Extract the [X, Y] coordinate from the center of the cell holding the provided text.  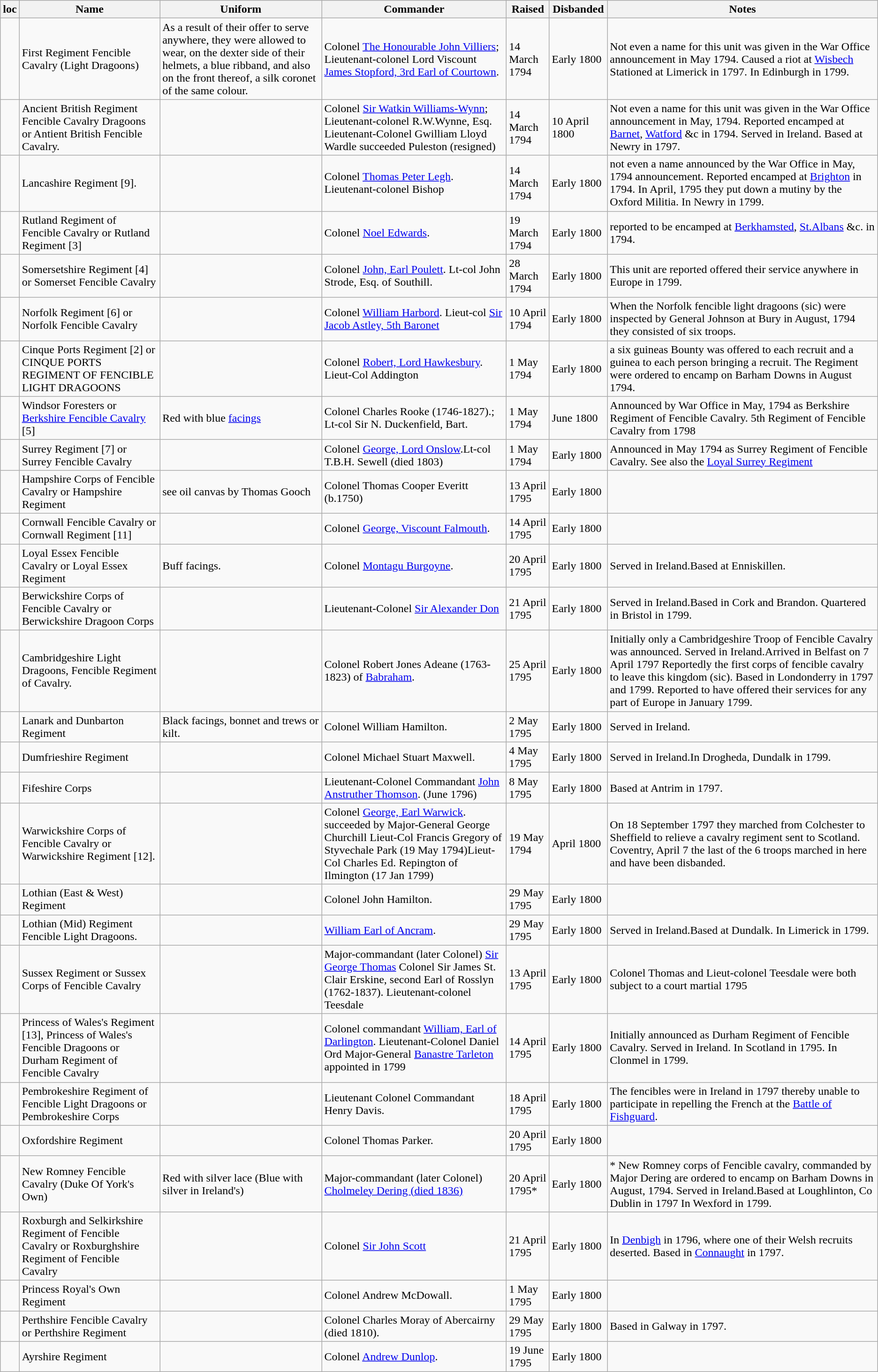
Cambridgeshire Light Dragoons, Fencible Regiment of Cavalry. [90, 671]
Fifeshire Corps [90, 788]
Colonel Montagu Burgoyne. [414, 566]
Rutland Regiment of Fencible Cavalry or Rutland Regiment [3] [90, 233]
see oil canvas by Thomas Gooch [241, 492]
Colonel Thomas Parker. [414, 1141]
Colonel Robert Jones Adeane (1763-1823) of Babraham. [414, 671]
Roxburgh and Selkirkshire Regiment of Fencible Cavalry or Roxburghshire Regiment of Fencible Cavalry [90, 1246]
Uniform [241, 9]
Notes [742, 9]
Cornwall Fencible Cavalry or Cornwall Regiment [11] [90, 528]
Disbanded [578, 9]
Colonel Sir John Scott [414, 1246]
Black facings, bonnet and trews or kilt. [241, 727]
Hampshire Corps of Fencible Cavalry or Hampshire Regiment [90, 492]
Colonel The Honourable John Villiers; Lieutenant-colonel Lord Viscount James Stopford, 3rd Earl of Courtown. [414, 59]
Perthshire Fencible Cavalry or Perthshire Regiment [90, 1326]
Lothian (Mid) Regiment Fencible Light Dragoons. [90, 930]
Colonel John Hamilton. [414, 900]
19 June 1795 [528, 1357]
loc [10, 9]
Colonel Noel Edwards. [414, 233]
Served in Ireland.In Drogheda, Dundalk in 1799. [742, 757]
Berwickshire Corps of Fencible Cavalry or Berwickshire Dragoon Corps [90, 609]
Name [90, 9]
Announced in May 1794 as Surrey Regiment of Fencible Cavalry. See also the Loyal Surrey Regiment [742, 455]
Princess of Wales's Regiment [13], Princess of Wales's Fencible Dragoons or Durham Regiment of Fencible Cavalry [90, 1048]
Ancient British Regiment Fencible Cavalry Dragoons or Antient British Fencible Cavalry. [90, 128]
Red with silver lace (Blue with silver in Ireland's) [241, 1184]
19 May 1794 [528, 843]
April 1800 [578, 843]
Colonel George, Lord Onslow.Lt-col T.B.H. Sewell (died 1803) [414, 455]
Colonel Sir Watkin Williams-Wynn; Lieutenant-colonel R.W.Wynne, Esq. Lieutenant-Colonel Gwilliam Lloyd Wardle succeeded Puleston (resigned) [414, 128]
Colonel William Hamilton. [414, 727]
Served in Ireland. [742, 727]
When the Norfolk fencible light dragoons (sic) were inspected by General Johnson at Bury in August, 1794 they consisted of six troops. [742, 319]
Lieutenant Colonel Commandant Henry Davis. [414, 1104]
Colonel Andrew McDowall. [414, 1296]
Based at Antrim in 1797. [742, 788]
18 April 1795 [528, 1104]
1 May 1795 [528, 1296]
Announced by War Office in May, 1794 as Berkshire Regiment of Fencible Cavalry. 5th Regiment of Fencible Cavalry from 1798 [742, 418]
Colonel Andrew Dunlop. [414, 1357]
28 March 1794 [528, 276]
25 April 1795 [528, 671]
Windsor Foresters or Berkshire Fencible Cavalry [5] [90, 418]
Colonel John, Earl Poulett. Lt-col John Strode, Esq. of Southill. [414, 276]
Lieutenant-Colonel Commandant John Anstruther Thomson. (June 1796) [414, 788]
Cinque Ports Regiment [2] or CINQUE PORTS REGIMENT OF FENCIBLE LIGHT DRAGOONS [90, 369]
In Denbigh in 1796, where one of their Welsh recruits deserted. Based in Connaught in 1797. [742, 1246]
Based in Galway in 1797. [742, 1326]
Colonel Michael Stuart Maxwell. [414, 757]
William Earl of Ancram. [414, 930]
June 1800 [578, 418]
Colonel Thomas and Lieut-colonel Teesdale were both subject to a court martial 1795 [742, 979]
This unit are reported offered their service anywhere in Europe in 1799. [742, 276]
Colonel Robert, Lord Hawkesbury. Lieut-Col Addington [414, 369]
8 May 1795 [528, 788]
Surrey Regiment [7] or Surrey Fencible Cavalry [90, 455]
The fencibles were in Ireland in 1797 thereby unable to participate in repelling the French at the Battle of Fishguard. [742, 1104]
Loyal Essex Fencible Cavalry or Loyal Essex Regiment [90, 566]
Colonel Thomas Cooper Everitt (b.1750) [414, 492]
4 May 1795 [528, 757]
Lothian (East & West) Regiment [90, 900]
First Regiment Fencible Cavalry (Light Dragoons) [90, 59]
Lieutenant-Colonel Sir Alexander Don [414, 609]
Sussex Regiment or Sussex Corps of Fencible Cavalry [90, 979]
Colonel Thomas Peter Legh. Lieutenant-colonel Bishop [414, 183]
Served in Ireland.Based at Dundalk. In Limerick in 1799. [742, 930]
Somersetshire Regiment [4] or Somerset Fencible Cavalry [90, 276]
reported to be encamped at Berkhamsted, St.Albans &c. in 1794. [742, 233]
Major-commandant (later Colonel) Cholmeley Dering (died 1836) [414, 1184]
Dumfrieshire Regiment [90, 757]
19 March 1794 [528, 233]
Lanark and Dunbarton Regiment [90, 727]
2 May 1795 [528, 727]
Buff facings. [241, 566]
Ayrshire Regiment [90, 1357]
Lancashire Regiment [9]. [90, 183]
Initially announced as Durham Regiment of Fencible Cavalry. Served in Ireland. In Scotland in 1795. In Clonmel in 1799. [742, 1048]
Colonel Charles Moray of Abercairny (died 1810). [414, 1326]
Pembrokeshire Regiment of Fencible Light Dragoons or Pembrokeshire Corps [90, 1104]
Norfolk Regiment [6] or Norfolk Fencible Cavalry [90, 319]
Colonel George, Viscount Falmouth. [414, 528]
Served in Ireland.Based in Cork and Brandon. Quartered in Bristol in 1799. [742, 609]
Princess Royal's Own Regiment [90, 1296]
Warwickshire Corps of Fencible Cavalry or Warwickshire Regiment [12]. [90, 843]
Colonel Charles Rooke (1746-1827).; Lt-col Sir N. Duckenfield, Bart. [414, 418]
Red with blue facings [241, 418]
Colonel William Harbord. Lieut-col Sir Jacob Astley, 5th Baronet [414, 319]
Served in Ireland.Based at Enniskillen. [742, 566]
New Romney Fencible Cavalry (Duke Of York's Own) [90, 1184]
Raised [528, 9]
Colonel commandant William, Earl of Darlington. Lieutenant-Colonel Daniel Ord Major-General Banastre Tarleton appointed in 1799 [414, 1048]
Oxfordshire Regiment [90, 1141]
20 April 1795* [528, 1184]
10 April 1794 [528, 319]
10 April 1800 [578, 128]
Commander [414, 9]
